Capture the cell that displays the provided text and extract its [x, y] central coordinate. 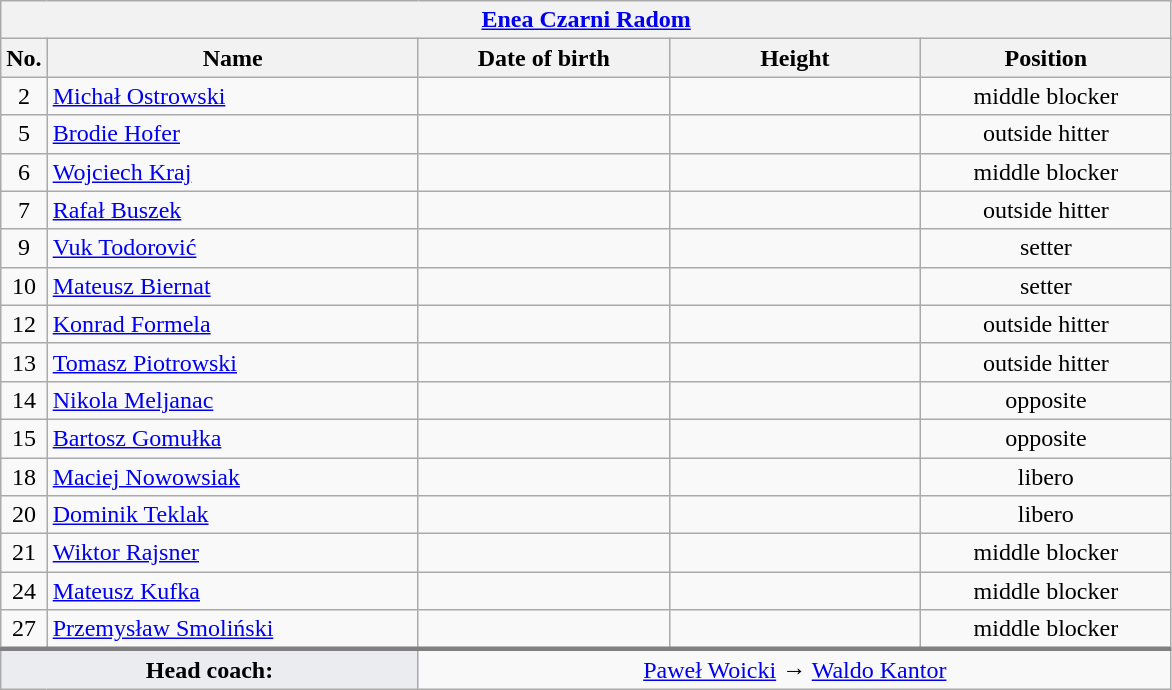
Height [794, 58]
Name [232, 58]
No. [24, 58]
24 [24, 591]
Position [1046, 58]
13 [24, 362]
Wiktor Rajsner [232, 553]
5 [24, 134]
12 [24, 324]
Vuk Todorović [232, 248]
27 [24, 630]
20 [24, 515]
Head coach: [210, 669]
Michał Ostrowski [232, 96]
Konrad Formela [232, 324]
Date of birth [544, 58]
10 [24, 286]
Maciej Nowowsiak [232, 477]
6 [24, 172]
Tomasz Piotrowski [232, 362]
Nikola Meljanac [232, 400]
Enea Czarni Radom [586, 20]
Wojciech Kraj [232, 172]
9 [24, 248]
Bartosz Gomułka [232, 438]
Mateusz Biernat [232, 286]
2 [24, 96]
Przemysław Smoliński [232, 630]
15 [24, 438]
Paweł Woicki → Waldo Kantor [794, 669]
14 [24, 400]
7 [24, 210]
Brodie Hofer [232, 134]
Dominik Teklak [232, 515]
21 [24, 553]
Rafał Buszek [232, 210]
Mateusz Kufka [232, 591]
18 [24, 477]
